Provide the [x, y] coordinate of the cell's center where the given text is located.  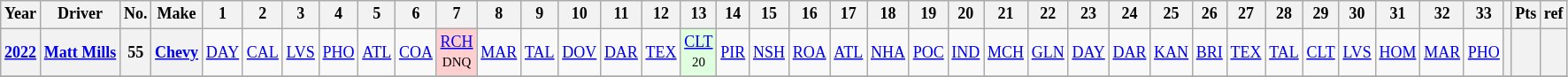
POC [928, 52]
33 [1483, 14]
21 [1006, 14]
32 [1442, 14]
19 [928, 14]
7 [457, 14]
ref [1554, 14]
No. [136, 14]
PIR [733, 52]
26 [1209, 14]
12 [661, 14]
CLT20 [699, 52]
COA [416, 52]
24 [1129, 14]
Matt Mills [80, 52]
20 [966, 14]
NHA [888, 52]
8 [499, 14]
2022 [21, 52]
HOM [1398, 52]
55 [136, 52]
6 [416, 14]
DOV [580, 52]
MCH [1006, 52]
18 [888, 14]
CAL [262, 52]
4 [338, 14]
GLN [1048, 52]
Driver [80, 14]
15 [770, 14]
CLT [1320, 52]
KAN [1172, 52]
30 [1357, 14]
25 [1172, 14]
22 [1048, 14]
16 [809, 14]
Chevy [177, 52]
3 [301, 14]
1 [222, 14]
29 [1320, 14]
27 [1246, 14]
10 [580, 14]
BRI [1209, 52]
IND [966, 52]
Year [21, 14]
11 [621, 14]
RCHDNQ [457, 52]
ROA [809, 52]
NSH [770, 52]
Make [177, 14]
14 [733, 14]
13 [699, 14]
9 [540, 14]
31 [1398, 14]
23 [1088, 14]
28 [1284, 14]
Pts [1526, 14]
5 [377, 14]
17 [849, 14]
2 [262, 14]
